Pinpoint the cell where the given text exists, returning its [x, y] midpoint coordinate. 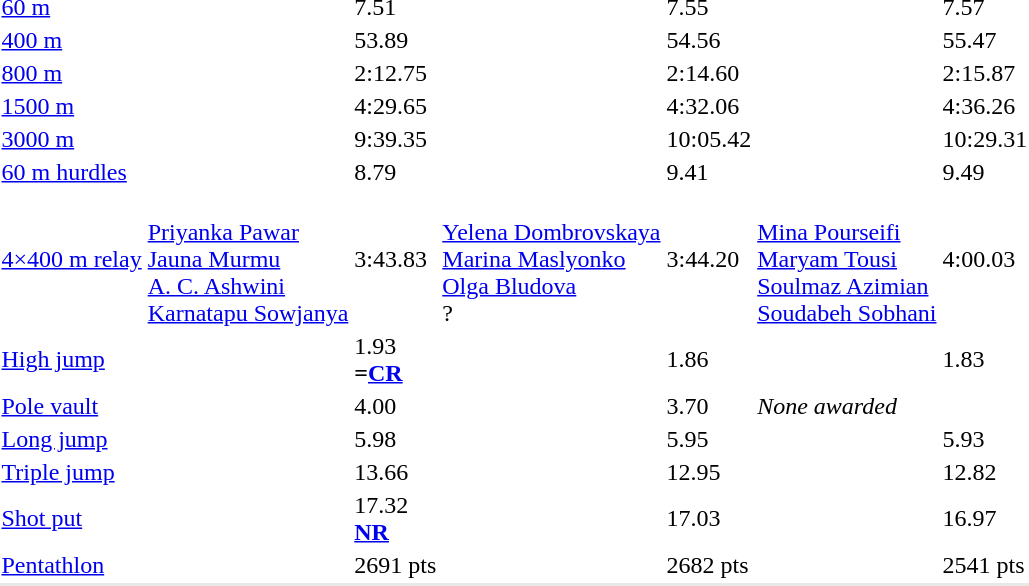
4:32.06 [709, 106]
2682 pts [709, 565]
Mina PourseifiMaryam TousiSoulmaz AzimianSoudabeh Sobhani [847, 259]
2:15.87 [985, 73]
Pole vault [72, 406]
4:36.26 [985, 106]
2691 pts [396, 565]
10:29.31 [985, 139]
5.98 [396, 439]
17.03 [709, 518]
17.32NR [396, 518]
400 m [72, 40]
12.95 [709, 472]
4:00.03 [985, 259]
53.89 [396, 40]
4.00 [396, 406]
High jump [72, 360]
9:39.35 [396, 139]
55.47 [985, 40]
1.93=CR [396, 360]
Triple jump [72, 472]
2:12.75 [396, 73]
None awarded [847, 406]
3000 m [72, 139]
60 m hurdles [72, 172]
16.97 [985, 518]
9.41 [709, 172]
12.82 [985, 472]
9.49 [985, 172]
10:05.42 [709, 139]
3.70 [709, 406]
8.79 [396, 172]
1500 m [72, 106]
13.66 [396, 472]
2541 pts [985, 565]
54.56 [709, 40]
3:43.83 [396, 259]
Shot put [72, 518]
1.83 [985, 360]
Pentathlon [72, 565]
Long jump [72, 439]
Priyanka PawarJauna MurmuA. C. AshwiniKarnatapu Sowjanya [248, 259]
4×400 m relay [72, 259]
3:44.20 [709, 259]
2:14.60 [709, 73]
4:29.65 [396, 106]
5.93 [985, 439]
Yelena DombrovskayaMarina MaslyonkoOlga Bludova? [552, 259]
5.95 [709, 439]
1.86 [709, 360]
800 m [72, 73]
